From the cell containing the given text, extract its center point as [X, Y] coordinate. 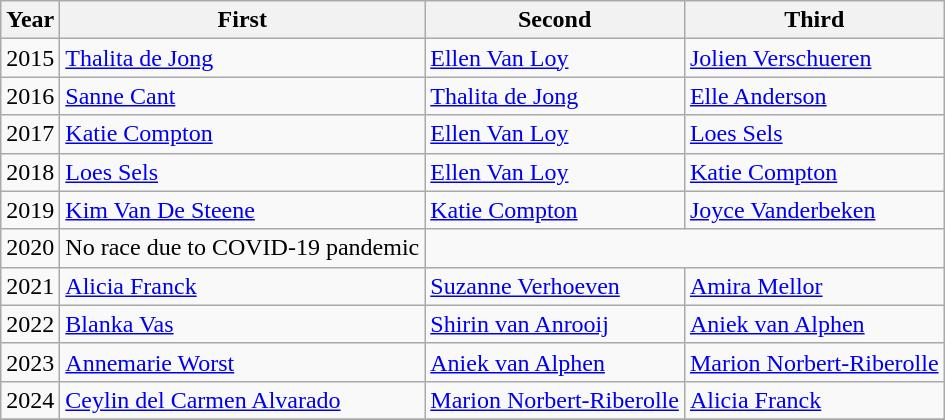
Shirin van Anrooij [555, 324]
Joyce Vanderbeken [814, 210]
2022 [30, 324]
First [242, 20]
Ceylin del Carmen Alvarado [242, 400]
Blanka Vas [242, 324]
2015 [30, 58]
Year [30, 20]
2020 [30, 248]
2017 [30, 134]
Third [814, 20]
2016 [30, 96]
Elle Anderson [814, 96]
Kim Van De Steene [242, 210]
Sanne Cant [242, 96]
Second [555, 20]
2021 [30, 286]
No race due to COVID-19 pandemic [242, 248]
Suzanne Verhoeven [555, 286]
2024 [30, 400]
Jolien Verschueren [814, 58]
Amira Mellor [814, 286]
Annemarie Worst [242, 362]
2019 [30, 210]
2023 [30, 362]
2018 [30, 172]
